Find where the given text appears and provide that cell's center as (X, Y) coordinate. 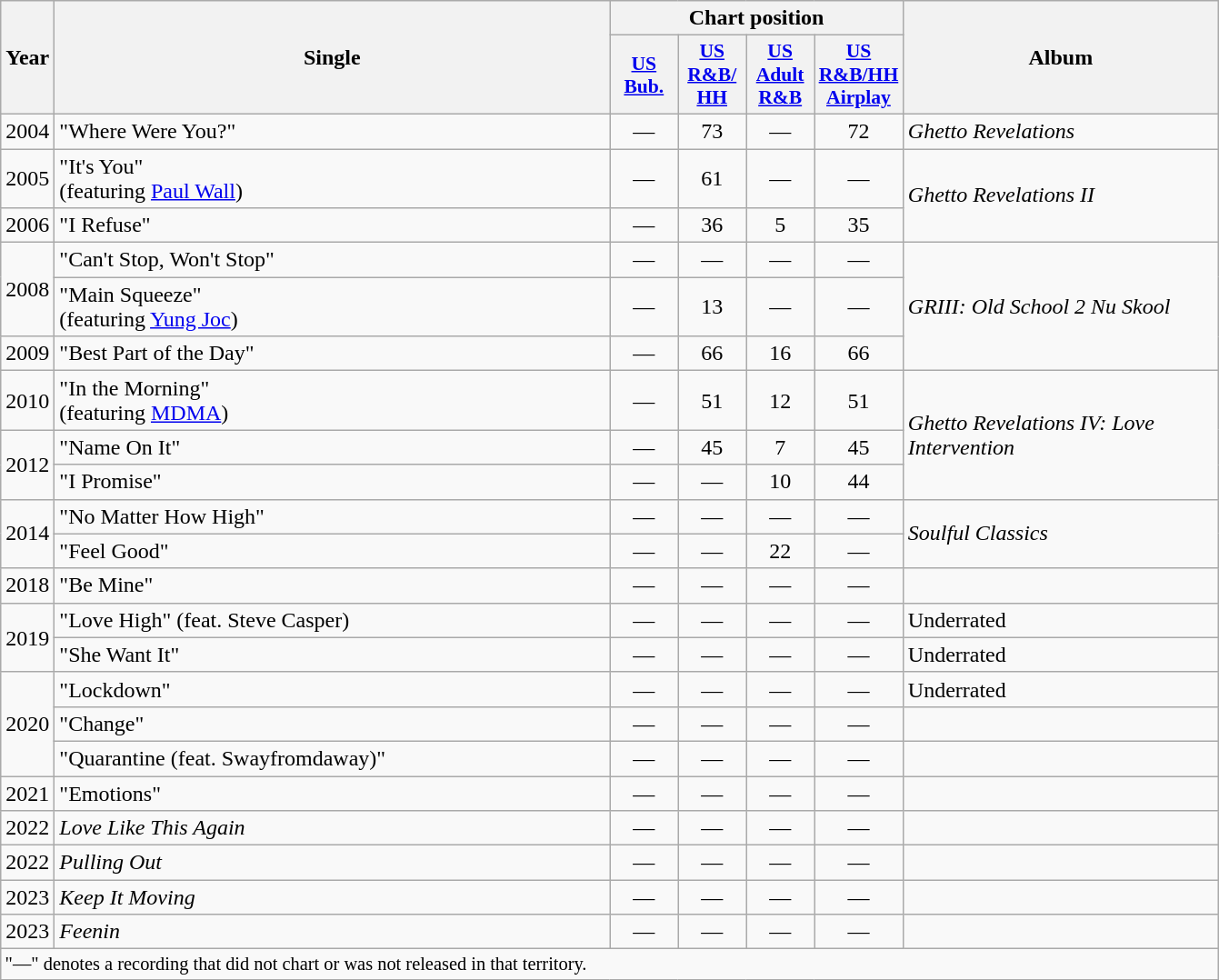
GRIII: Old School 2 Nu Skool (1060, 307)
2004 (27, 131)
"Can't Stop, Won't Stop" (333, 260)
2008 (27, 289)
2014 (27, 534)
Ghetto Revelations IV: Love Intervention (1060, 435)
Soulful Classics (1060, 534)
Year (27, 58)
"No Matter How High" (333, 516)
35 (859, 225)
2006 (27, 225)
US AdultR&B (780, 75)
Pulling Out (333, 863)
US Bub. (644, 75)
Love Like This Again (333, 828)
61 (713, 178)
"Best Part of the Day" (333, 354)
13 (713, 307)
2012 (27, 465)
"Feel Good" (333, 551)
"—" denotes a recording that did not chart or was not released in that territory. (610, 965)
2021 (27, 794)
"It's You" (featuring Paul Wall) (333, 178)
44 (859, 482)
10 (780, 482)
2018 (27, 585)
7 (780, 447)
"Change" (333, 724)
"Name On It" (333, 447)
12 (780, 400)
16 (780, 354)
"I Promise" (333, 482)
Feenin (333, 932)
"She Want It" (333, 655)
"Love High" (feat. Steve Casper) (333, 620)
US R&B/ HH (713, 75)
"Main Squeeze"(featuring Yung Joc) (333, 307)
"Quarantine (feat. Swayfromdaway)" (333, 758)
Single (333, 58)
2005 (27, 178)
"I Refuse" (333, 225)
Ghetto Revelations II (1060, 196)
USR&B/HHAirplay (859, 75)
"Be Mine" (333, 585)
2009 (27, 354)
2019 (27, 637)
"In the Morning"(featuring MDMA) (333, 400)
Album (1060, 58)
36 (713, 225)
72 (859, 131)
22 (780, 551)
Ghetto Revelations (1060, 131)
5 (780, 225)
"Emotions" (333, 794)
73 (713, 131)
"Where Were You?" (333, 131)
2020 (27, 724)
"Lockdown" (333, 689)
Chart position (756, 18)
2010 (27, 400)
Keep It Moving (333, 897)
